From the cell containing the given text, extract its center point as (X, Y) coordinate. 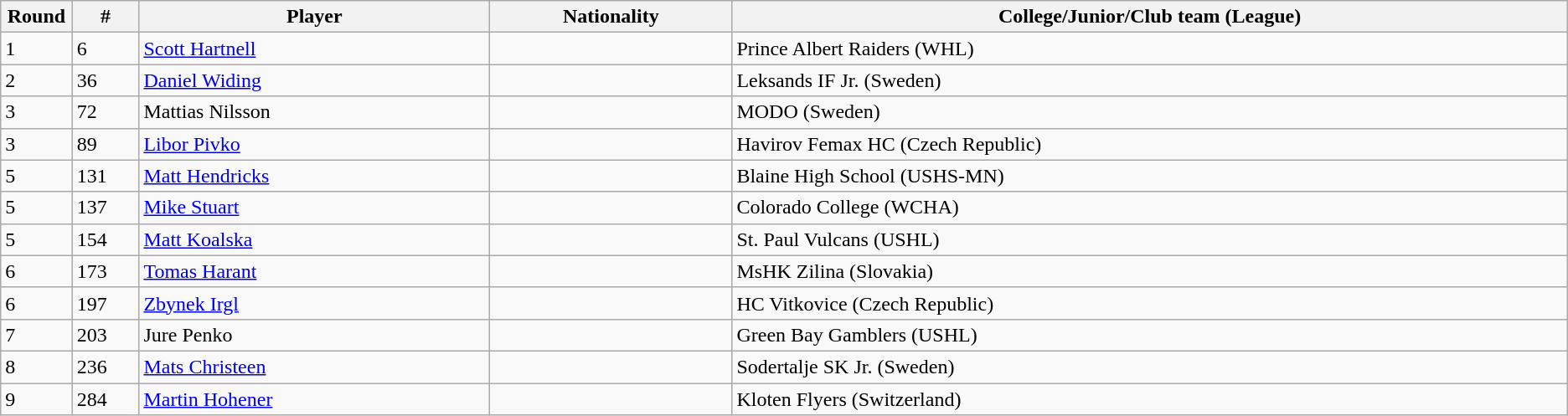
Round (37, 17)
Blaine High School (USHS-MN) (1149, 176)
MODO (Sweden) (1149, 112)
9 (37, 399)
Colorado College (WCHA) (1149, 208)
173 (106, 271)
36 (106, 80)
Matt Koalska (315, 239)
8 (37, 367)
Green Bay Gamblers (USHL) (1149, 335)
72 (106, 112)
Nationality (611, 17)
Matt Hendricks (315, 176)
Havirov Femax HC (Czech Republic) (1149, 144)
# (106, 17)
Martin Hohener (315, 399)
HC Vitkovice (Czech Republic) (1149, 303)
Tomas Harant (315, 271)
203 (106, 335)
Zbynek Irgl (315, 303)
Player (315, 17)
Daniel Widing (315, 80)
Mats Christeen (315, 367)
197 (106, 303)
MsHK Zilina (Slovakia) (1149, 271)
131 (106, 176)
Mike Stuart (315, 208)
Leksands IF Jr. (Sweden) (1149, 80)
St. Paul Vulcans (USHL) (1149, 239)
Mattias Nilsson (315, 112)
Sodertalje SK Jr. (Sweden) (1149, 367)
7 (37, 335)
Scott Hartnell (315, 49)
College/Junior/Club team (League) (1149, 17)
Prince Albert Raiders (WHL) (1149, 49)
Jure Penko (315, 335)
236 (106, 367)
Libor Pivko (315, 144)
Kloten Flyers (Switzerland) (1149, 399)
1 (37, 49)
284 (106, 399)
89 (106, 144)
137 (106, 208)
2 (37, 80)
154 (106, 239)
